Provide the (X, Y) coordinate of the cell's center where the given text is located.  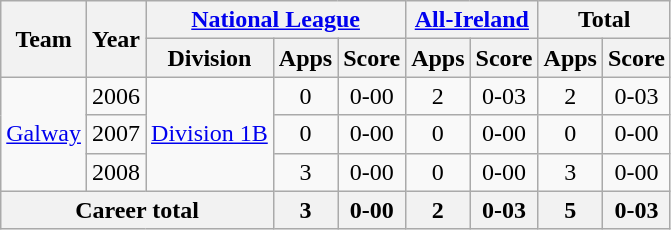
Galway (44, 134)
5 (570, 210)
Total (604, 20)
National League (276, 20)
2007 (116, 134)
Team (44, 39)
Division 1B (210, 134)
Career total (138, 210)
2006 (116, 96)
2008 (116, 172)
Division (210, 58)
Year (116, 39)
All-Ireland (472, 20)
